Output the (x, y) coordinate of the center of the cell containing the given text.  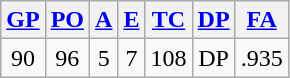
96 (67, 58)
108 (168, 58)
90 (23, 58)
5 (104, 58)
TC (168, 20)
7 (132, 58)
PO (67, 20)
A (104, 20)
E (132, 20)
GP (23, 20)
.935 (262, 58)
FA (262, 20)
